Find where the given text appears and provide that cell's center as (x, y) coordinate. 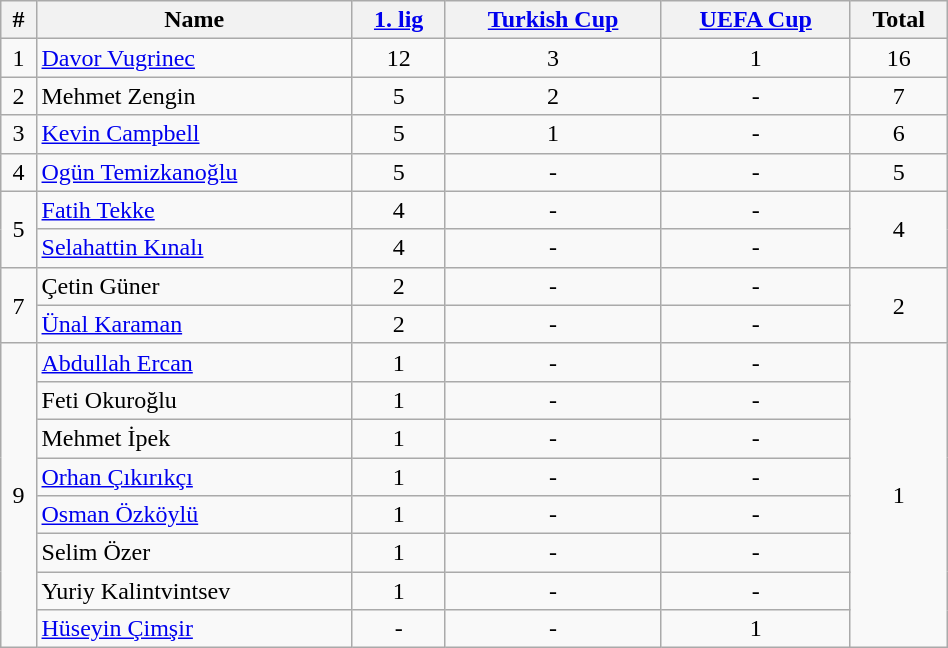
Osman Özköylü (194, 515)
Orhan Çıkırıkçı (194, 477)
Abdullah Ercan (194, 362)
Ünal Karaman (194, 324)
Feti Okuroğlu (194, 400)
Fatih Tekke (194, 210)
Kevin Campbell (194, 134)
1. lig (398, 20)
Ogün Temizkanoğlu (194, 172)
Mehmet İpek (194, 438)
UEFA Cup (756, 20)
Yuriy Kalintvintsev (194, 591)
Selahattin Kınalı (194, 248)
Davor Vugrinec (194, 58)
12 (398, 58)
# (18, 20)
Total (898, 20)
Selim Özer (194, 553)
Mehmet Zengin (194, 96)
9 (18, 495)
Çetin Güner (194, 286)
16 (898, 58)
Turkish Cup (554, 20)
Hüseyin Çimşir (194, 629)
Name (194, 20)
6 (898, 134)
